Provide the [X, Y] coordinate of the cell's center where the given text is located.  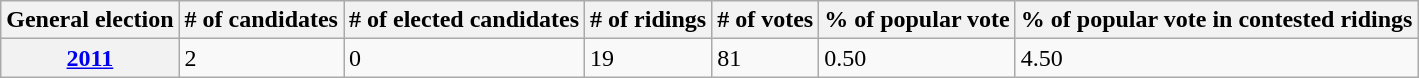
# of candidates [261, 20]
2011 [90, 58]
81 [766, 58]
2 [261, 58]
% of popular vote in contested ridings [1216, 20]
% of popular vote [918, 20]
General election [90, 20]
# of votes [766, 20]
0 [464, 58]
19 [648, 58]
# of elected candidates [464, 20]
4.50 [1216, 58]
0.50 [918, 58]
# of ridings [648, 20]
